Return (x, y) of the center of cell containing provided text 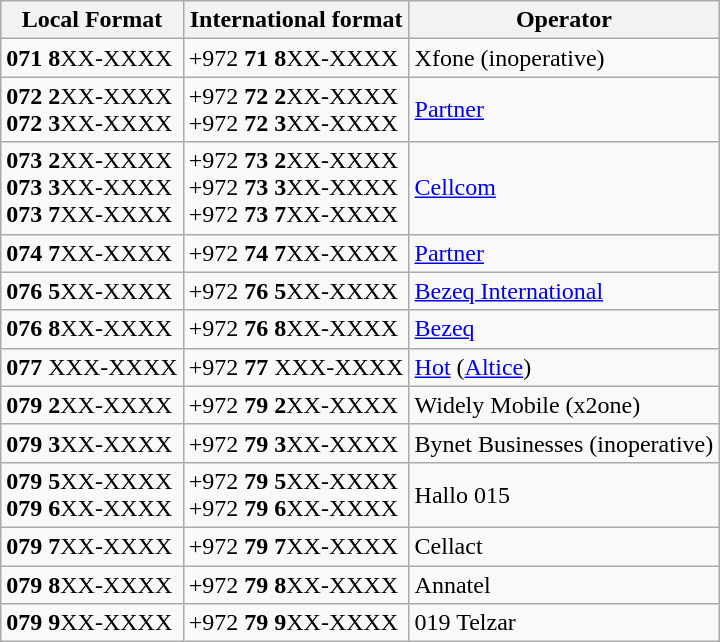
+972 79 3XX-XXXX (296, 443)
+972 79 5XX-XXXX+972 79 6XX-XXXX (296, 494)
Cellact (564, 546)
Operator (564, 20)
+972 79 2XX-XXXX (296, 405)
076 5XX-XXXX (92, 291)
Local Format (92, 20)
Bynet Businesses (inoperative) (564, 443)
079 8XX-XXXX (92, 585)
019 Telzar (564, 623)
079 7XX-XXXX (92, 546)
072 2XX-XXXX 072 3XX-XXXX (92, 110)
Hallo 015 (564, 494)
079 3XX-XXXX (92, 443)
079 5XX-XXXX079 6XX-XXXX (92, 494)
074 7XX-XXXX (92, 253)
Widely Mobile (x2one) (564, 405)
+972 79 7XX-XXXX (296, 546)
+972 73 2XX-XXXX +972 73 3XX-XXXX+972 73 7XX-XXXX (296, 188)
Xfone (inoperative) (564, 58)
International format (296, 20)
+972 76 8XX-XXXX (296, 329)
Hot (Altice) (564, 367)
Bezeq International (564, 291)
Cellcom (564, 188)
+972 77 XXX-XXXX (296, 367)
079 9XX-XXXX (92, 623)
Bezeq (564, 329)
077 XXX-XXXX (92, 367)
+972 71 8XX-XXXX (296, 58)
073 2XX-XXXX 073 3XX-XXXX073 7XX-XXXX (92, 188)
+972 76 5XX-XXXX (296, 291)
+972 79 8XX-XXXX (296, 585)
+972 79 9XX-XXXX (296, 623)
+972 74 7XX-XXXX (296, 253)
076 8XX-XXXX (92, 329)
079 2XX-XXXX (92, 405)
Annatel (564, 585)
+972 72 2XX-XXXX +972 72 3XX-XXXX (296, 110)
071 8XX-XXXX (92, 58)
